From the cell containing the given text, extract its center point as [X, Y] coordinate. 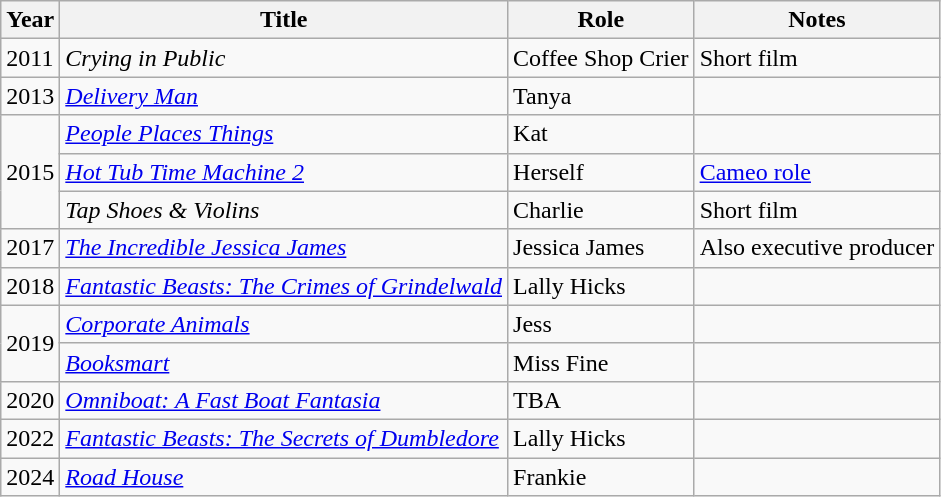
2022 [30, 438]
2024 [30, 477]
2018 [30, 286]
TBA [602, 400]
2013 [30, 96]
Title [284, 20]
Year [30, 20]
Fantastic Beasts: The Secrets of Dumbledore [284, 438]
Omniboat: A Fast Boat Fantasia [284, 400]
Jess [602, 324]
Jessica James [602, 248]
Crying in Public [284, 58]
Coffee Shop Crier [602, 58]
Also executive producer [817, 248]
2019 [30, 343]
Role [602, 20]
Kat [602, 134]
Hot Tub Time Machine 2 [284, 172]
Corporate Animals [284, 324]
2017 [30, 248]
2020 [30, 400]
Booksmart [284, 362]
Tanya [602, 96]
Frankie [602, 477]
Miss Fine [602, 362]
2011 [30, 58]
Road House [284, 477]
Tap Shoes & Violins [284, 210]
Fantastic Beasts: The Crimes of Grindelwald [284, 286]
People Places Things [284, 134]
2015 [30, 172]
Herself [602, 172]
Notes [817, 20]
Cameo role [817, 172]
The Incredible Jessica James [284, 248]
Charlie [602, 210]
Delivery Man [284, 96]
